From the cell containing the given text, extract its center point as [x, y] coordinate. 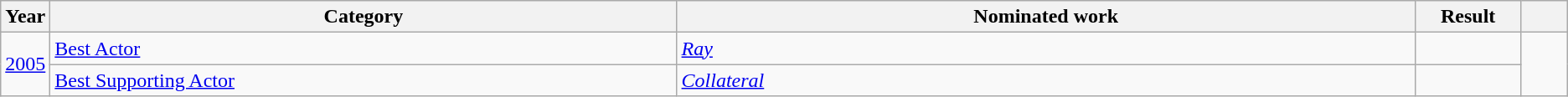
Collateral [1045, 80]
Ray [1045, 48]
Best Actor [364, 48]
2005 [25, 64]
Result [1467, 17]
Category [364, 17]
Best Supporting Actor [364, 80]
Nominated work [1045, 17]
Year [25, 17]
